From the cell containing the given text, extract its center point as [x, y] coordinate. 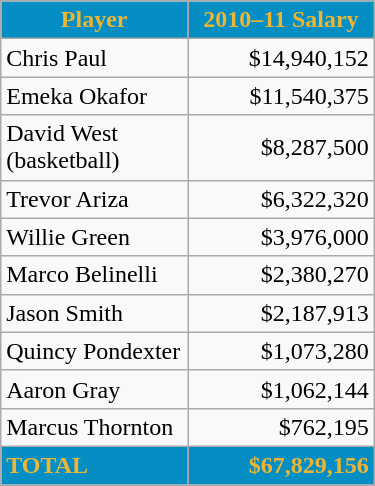
Jason Smith [94, 313]
Quincy Pondexter [94, 351]
Marcus Thornton [94, 427]
Willie Green [94, 237]
$3,976,000 [282, 237]
$1,073,280 [282, 351]
Chris Paul [94, 58]
Marco Belinelli [94, 275]
$2,187,913 [282, 313]
$14,940,152 [282, 58]
$6,322,320 [282, 199]
Aaron Gray [94, 389]
2010–11 Salary [282, 20]
$11,540,375 [282, 96]
Player [94, 20]
$1,062,144 [282, 389]
$762,195 [282, 427]
TOTAL [94, 465]
$2,380,270 [282, 275]
$8,287,500 [282, 148]
$67,829,156 [282, 465]
Emeka Okafor [94, 96]
David West (basketball) [94, 148]
Trevor Ariza [94, 199]
